Locate the cell with the specified text and output its (x, y) center coordinate. 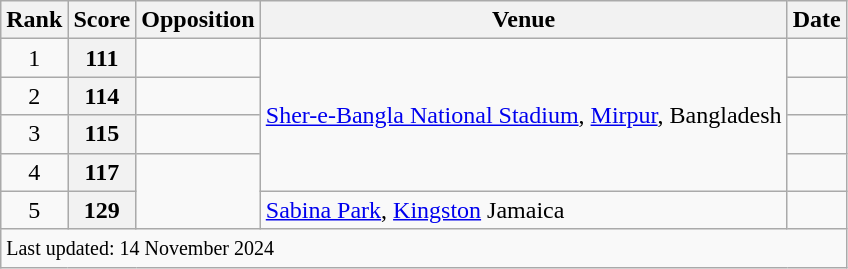
Rank (34, 20)
2 (34, 96)
Venue (524, 20)
Last updated: 14 November 2024 (424, 248)
4 (34, 172)
129 (102, 210)
5 (34, 210)
111 (102, 58)
3 (34, 134)
Sher-e-Bangla National Stadium, Mirpur, Bangladesh (524, 115)
Opposition (198, 20)
Date (816, 20)
1 (34, 58)
114 (102, 96)
Sabina Park, Kingston Jamaica (524, 210)
117 (102, 172)
Score (102, 20)
115 (102, 134)
